Detect which cell encompasses the target text, then output its (x, y) center coordinate. 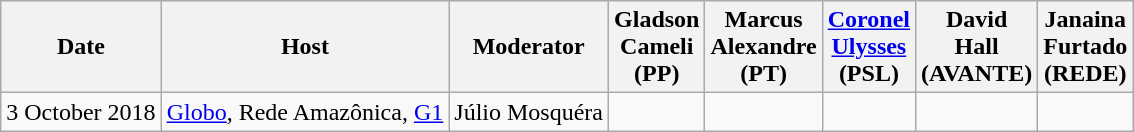
Gladson Cameli (PP) (657, 47)
Janaina Furtado (REDE) (1086, 47)
Host (305, 47)
Date (81, 47)
Globo, Rede Amazônica, G1 (305, 112)
Coronel Ulysses (PSL) (868, 47)
David Hall (AVANTE) (977, 47)
Moderator (529, 47)
Júlio Mosquéra (529, 112)
3 October 2018 (81, 112)
Marcus Alexandre (PT) (764, 47)
